For the text-containing cell, return its midpoint in [X, Y] coordinate format. 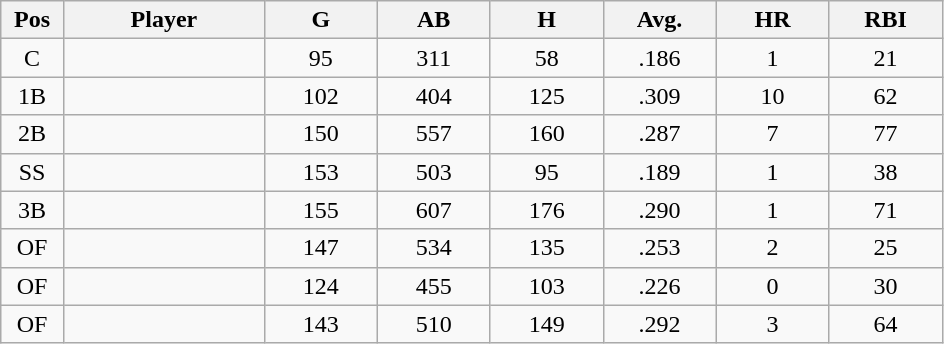
62 [886, 96]
21 [886, 58]
H [546, 20]
HR [772, 20]
155 [320, 210]
3B [32, 210]
153 [320, 172]
38 [886, 172]
Player [164, 20]
Avg. [660, 20]
7 [772, 134]
510 [434, 324]
AB [434, 20]
G [320, 20]
1B [32, 96]
0 [772, 286]
143 [320, 324]
124 [320, 286]
10 [772, 96]
311 [434, 58]
C [32, 58]
135 [546, 248]
.292 [660, 324]
.226 [660, 286]
455 [434, 286]
.287 [660, 134]
77 [886, 134]
71 [886, 210]
2B [32, 134]
102 [320, 96]
557 [434, 134]
2 [772, 248]
30 [886, 286]
160 [546, 134]
.290 [660, 210]
103 [546, 286]
SS [32, 172]
149 [546, 324]
147 [320, 248]
3 [772, 324]
RBI [886, 20]
503 [434, 172]
64 [886, 324]
.309 [660, 96]
534 [434, 248]
.189 [660, 172]
.253 [660, 248]
176 [546, 210]
404 [434, 96]
607 [434, 210]
125 [546, 96]
58 [546, 58]
150 [320, 134]
Pos [32, 20]
.186 [660, 58]
25 [886, 248]
